Detect which cell encompasses the target text, then output its [x, y] center coordinate. 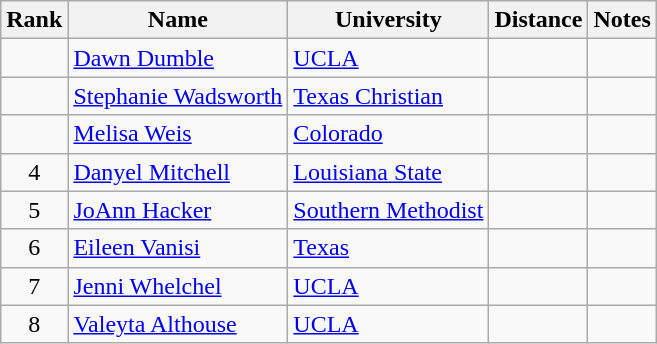
Jenni Whelchel [178, 286]
University [388, 20]
Distance [538, 20]
Southern Methodist [388, 210]
Louisiana State [388, 172]
Danyel Mitchell [178, 172]
4 [34, 172]
6 [34, 248]
7 [34, 286]
Melisa Weis [178, 134]
Texas Christian [388, 96]
5 [34, 210]
Valeyta Althouse [178, 324]
Colorado [388, 134]
Notes [622, 20]
Rank [34, 20]
JoAnn Hacker [178, 210]
8 [34, 324]
Eileen Vanisi [178, 248]
Dawn Dumble [178, 58]
Name [178, 20]
Texas [388, 248]
Stephanie Wadsworth [178, 96]
